Find where the given text appears and provide that cell's center as [x, y] coordinate. 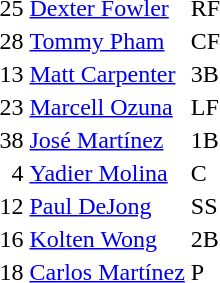
Tommy Pham [107, 41]
Marcell Ozuna [107, 107]
José Martínez [107, 140]
Yadier Molina [107, 173]
Paul DeJong [107, 206]
Kolten Wong [107, 239]
Matt Carpenter [107, 74]
